Scan for the cell matching the given text and deliver its [x, y] coordinate at center. 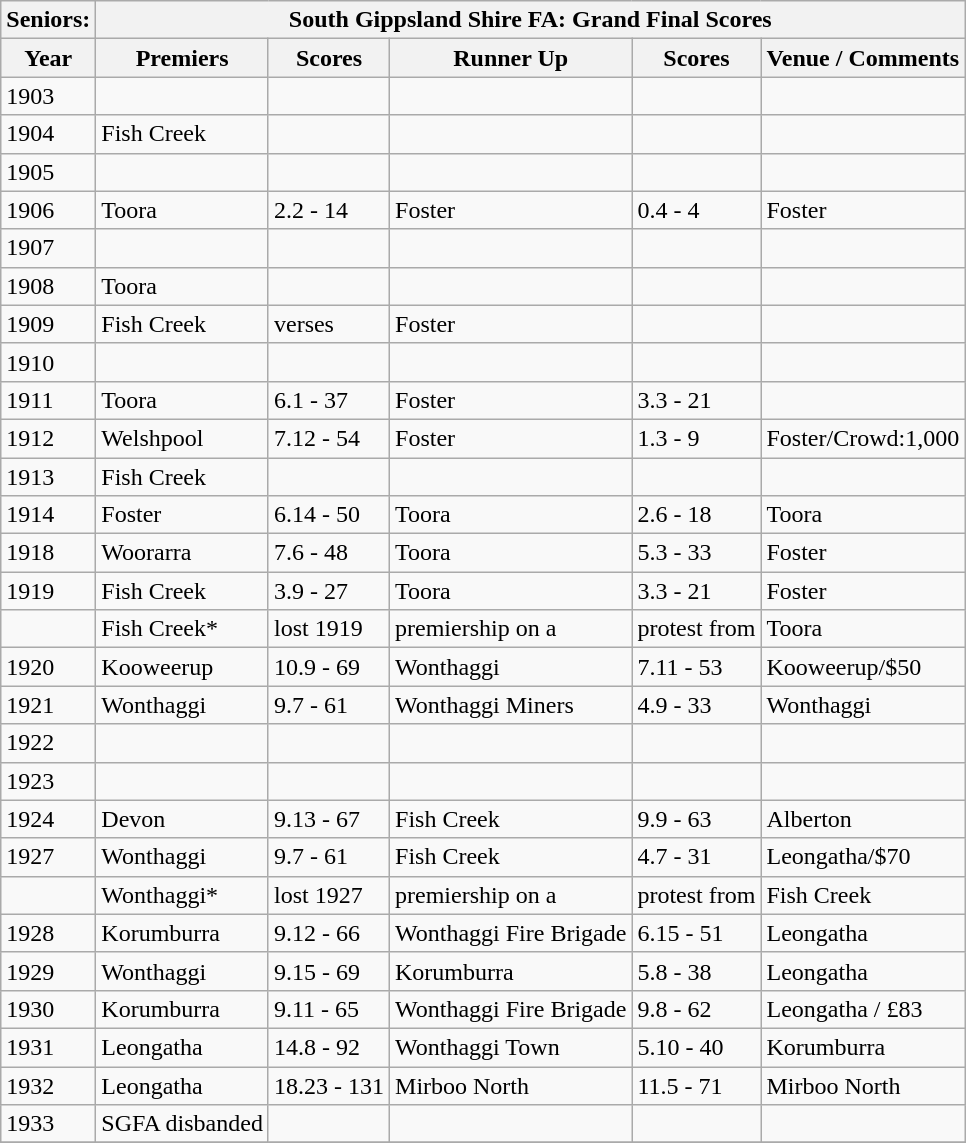
Venue / Comments [863, 58]
Fish Creek* [182, 629]
South Gippsland Shire FA: Grand Final Scores [530, 20]
2.6 - 18 [696, 515]
1924 [48, 819]
1929 [48, 971]
1922 [48, 743]
Welshpool [182, 438]
5.8 - 38 [696, 971]
9.15 - 69 [328, 971]
Leongatha / £83 [863, 1009]
11.5 - 71 [696, 1085]
Wonthaggi Town [511, 1047]
Foster/Crowd:1,000 [863, 438]
9.9 - 63 [696, 819]
Year [48, 58]
1920 [48, 667]
verses [328, 324]
3.9 - 27 [328, 591]
1923 [48, 781]
1921 [48, 705]
1908 [48, 286]
1.3 - 9 [696, 438]
1907 [48, 248]
Wonthaggi Miners [511, 705]
Wonthaggi* [182, 895]
9.11 - 65 [328, 1009]
lost 1919 [328, 629]
Leongatha/$70 [863, 857]
1914 [48, 515]
1904 [48, 134]
10.9 - 69 [328, 667]
Runner Up [511, 58]
2.2 - 14 [328, 210]
Devon [182, 819]
7.11 - 53 [696, 667]
9.12 - 66 [328, 933]
4.9 - 33 [696, 705]
Kooweerup/$50 [863, 667]
Premiers [182, 58]
1932 [48, 1085]
1930 [48, 1009]
1919 [48, 591]
Seniors: [48, 20]
1909 [48, 324]
1933 [48, 1124]
1913 [48, 477]
9.8 - 62 [696, 1009]
14.8 - 92 [328, 1047]
lost 1927 [328, 895]
SGFA disbanded [182, 1124]
1931 [48, 1047]
0.4 - 4 [696, 210]
7.6 - 48 [328, 553]
1903 [48, 96]
1927 [48, 857]
7.12 - 54 [328, 438]
1912 [48, 438]
Alberton [863, 819]
1918 [48, 553]
5.3 - 33 [696, 553]
1911 [48, 400]
1928 [48, 933]
6.14 - 50 [328, 515]
9.13 - 67 [328, 819]
4.7 - 31 [696, 857]
5.10 - 40 [696, 1047]
1910 [48, 362]
Woorarra [182, 553]
1905 [48, 172]
6.15 - 51 [696, 933]
Kooweerup [182, 667]
1906 [48, 210]
18.23 - 131 [328, 1085]
6.1 - 37 [328, 400]
